Search for the cell housing the specified text and yield its (X, Y) center coordinate. 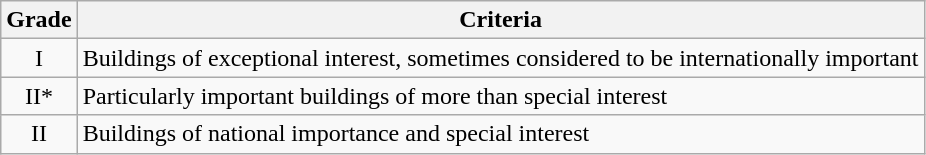
Grade (39, 20)
II* (39, 96)
Criteria (500, 20)
Buildings of national importance and special interest (500, 134)
Buildings of exceptional interest, sometimes considered to be internationally important (500, 58)
I (39, 58)
II (39, 134)
Particularly important buildings of more than special interest (500, 96)
